Detect which cell encompasses the target text, then output its (x, y) center coordinate. 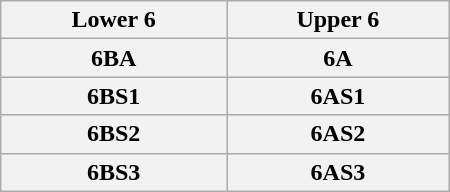
Lower 6 (114, 20)
6BA (114, 58)
6AS2 (338, 134)
6AS3 (338, 172)
6A (338, 58)
6AS1 (338, 96)
6BS1 (114, 96)
6BS2 (114, 134)
6BS3 (114, 172)
Upper 6 (338, 20)
